Scan for the cell matching the given text and deliver its [X, Y] coordinate at center. 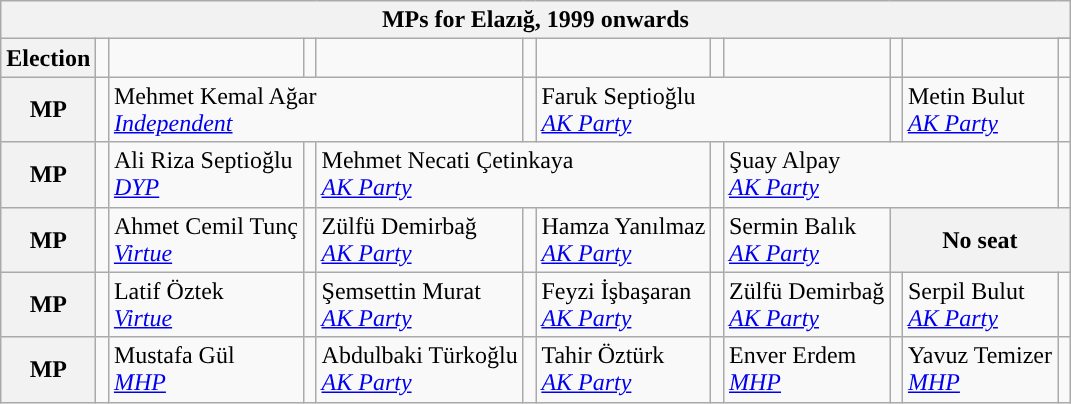
Mustafa GülMHP [206, 370]
Ahmet Cemil TunçVirtue [206, 240]
Mehmet Necati ÇetinkayaAK Party [514, 174]
No seat [980, 240]
Election [48, 58]
Şemsettin MuratAK Party [420, 304]
Abdulbaki TürkoğluAK Party [420, 370]
Enver ErdemMHP [806, 370]
Mehmet Kemal AğarIndependent [316, 110]
MPs for Elazığ, 1999 onwards [536, 20]
Şuay AlpayAK Party [890, 174]
Serpil BulutAK Party [980, 304]
Ali Riza SeptioğluDYP [206, 174]
Latif ÖztekVirtue [206, 304]
Faruk SeptioğluAK Party [713, 110]
Hamza YanılmazAK Party [624, 240]
Yavuz TemizerMHP [980, 370]
Tahir ÖztürkAK Party [624, 370]
Sermin BalıkAK Party [806, 240]
Metin BulutAK Party [980, 110]
Feyzi İşbaşaranAK Party [624, 304]
